Detect which cell encompasses the target text, then output its [X, Y] center coordinate. 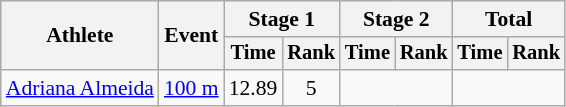
Event [192, 36]
100 m [192, 88]
Athlete [80, 36]
Total [508, 19]
12.89 [254, 88]
Adriana Almeida [80, 88]
Stage 1 [282, 19]
5 [311, 88]
Stage 2 [396, 19]
